Provide the [x, y] coordinate of the cell's center where the given text is located.  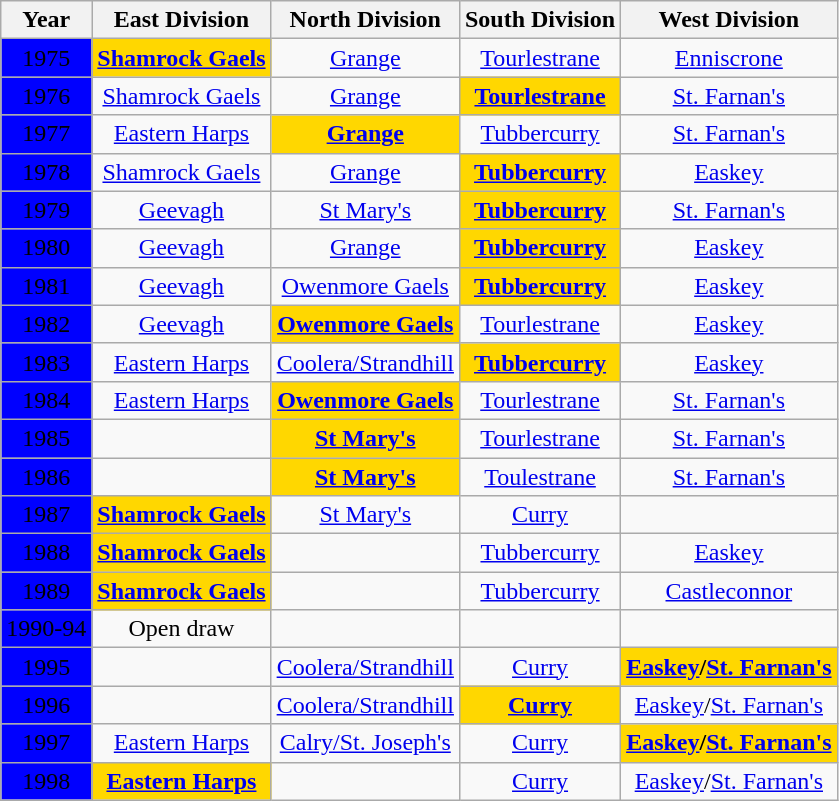
1989 [46, 591]
1981 [46, 286]
1988 [46, 553]
1980 [46, 248]
1982 [46, 324]
1985 [46, 438]
1977 [46, 134]
1995 [46, 667]
Open draw [182, 629]
1987 [46, 515]
1979 [46, 210]
East Division [182, 20]
1990-94 [46, 629]
1986 [46, 477]
Calry/St. Joseph's [365, 743]
1983 [46, 362]
1975 [46, 58]
1984 [46, 400]
Enniscrone [729, 58]
Castleconnor [729, 591]
1976 [46, 96]
South Division [540, 20]
1998 [46, 781]
West Division [729, 20]
1997 [46, 743]
1978 [46, 172]
Year [46, 20]
1996 [46, 705]
Toulestrane [540, 477]
North Division [365, 20]
